Output the (x, y) coordinate of the center of the cell containing the given text.  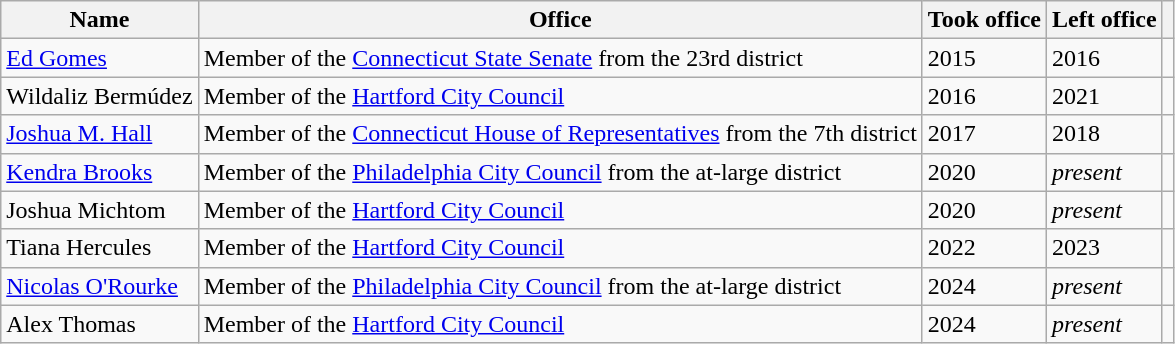
Wildaliz Bermúdez (100, 96)
2021 (1105, 96)
Ed Gomes (100, 58)
Tiana Hercules (100, 248)
Took office (984, 20)
Joshua M. Hall (100, 134)
Member of the Connecticut State Senate from the 23rd district (560, 58)
2015 (984, 58)
2022 (984, 248)
Name (100, 20)
2018 (1105, 134)
Kendra Brooks (100, 172)
Nicolas O'Rourke (100, 286)
2017 (984, 134)
Alex Thomas (100, 324)
Joshua Michtom (100, 210)
Member of the Connecticut House of Representatives from the 7th district (560, 134)
Office (560, 20)
2023 (1105, 248)
Left office (1105, 20)
